Detect which cell encompasses the target text, then output its (X, Y) center coordinate. 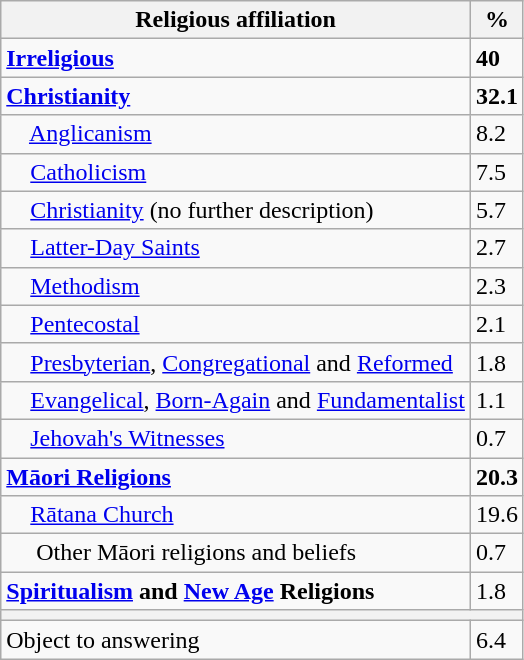
40 (496, 58)
Object to answering (236, 640)
% (496, 20)
32.1 (496, 96)
2.3 (496, 286)
Presbyterian, Congregational and Reformed (236, 362)
Christianity (no further description) (236, 210)
1.1 (496, 400)
Methodism (236, 286)
Rātana Church (236, 515)
2.1 (496, 324)
7.5 (496, 172)
Religious affiliation (236, 20)
Other Māori religions and beliefs (236, 553)
20.3 (496, 477)
Evangelical, Born-Again and Fundamentalist (236, 400)
Christianity (236, 96)
Catholicism (236, 172)
Jehovah's Witnesses (236, 438)
Irreligious (236, 58)
5.7 (496, 210)
19.6 (496, 515)
2.7 (496, 248)
Māori Religions (236, 477)
Spiritualism and New Age Religions (236, 591)
Latter-Day Saints (236, 248)
Anglicanism (236, 134)
Pentecostal (236, 324)
8.2 (496, 134)
6.4 (496, 640)
